Detect which cell encompasses the target text, then output its (x, y) center coordinate. 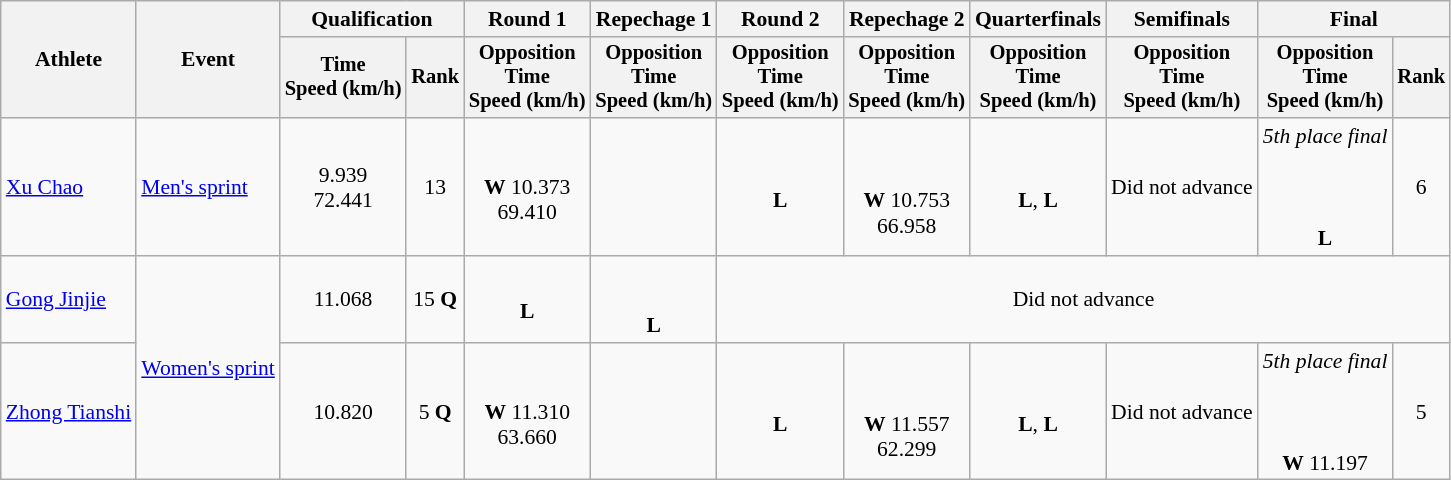
Round 2 (780, 19)
Round 1 (528, 19)
Men's sprint (208, 187)
15 Q (435, 300)
11.068 (344, 300)
Event (208, 60)
Repechage 2 (906, 19)
Qualification (372, 19)
Women's sprint (208, 368)
Athlete (68, 60)
W 10.373 69.410 (528, 187)
Semifinals (1182, 19)
W 10.75366.958 (906, 187)
13 (435, 187)
TimeSpeed (km/h) (344, 78)
Quarterfinals (1038, 19)
L, L (1038, 187)
Repechage 1 (654, 19)
Final (1354, 19)
5th place finalL (1326, 187)
Xu Chao (68, 187)
6 (1421, 187)
9.939 72.441 (344, 187)
Gong Jinjie (68, 300)
